Search for the cell housing the specified text and yield its (x, y) center coordinate. 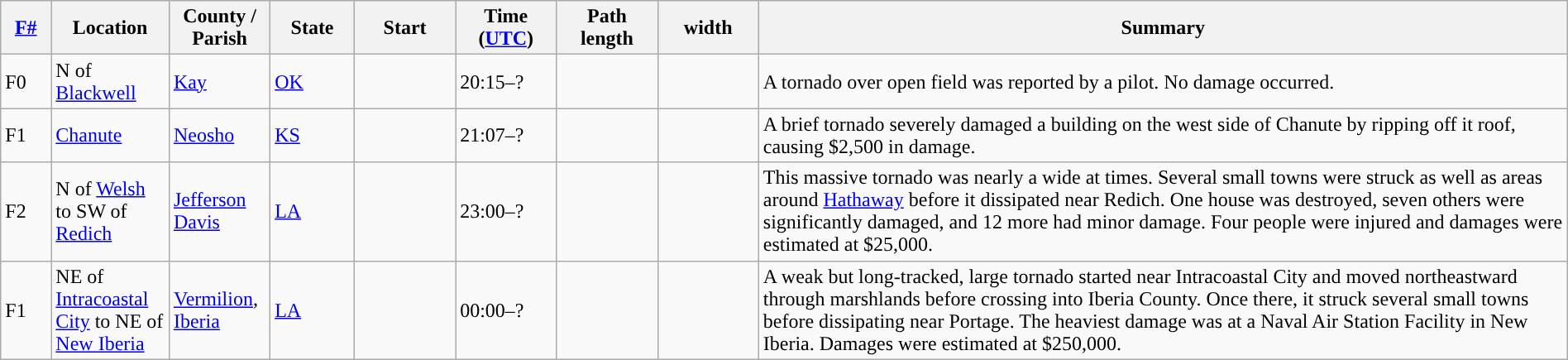
Chanute (111, 136)
21:07–? (506, 136)
A tornado over open field was reported by a pilot. No damage occurred. (1163, 81)
F# (26, 28)
Neosho (219, 136)
Kay (219, 81)
Vermilion, Iberia (219, 310)
KS (313, 136)
Location (111, 28)
NE of Intracoastal City to NE of New Iberia (111, 310)
Start (404, 28)
N of Blackwell (111, 81)
Time (UTC) (506, 28)
A brief tornado severely damaged a building on the west side of Chanute by ripping off it roof, causing $2,500 in damage. (1163, 136)
F2 (26, 212)
N of Welsh to SW of Redich (111, 212)
County / Parish (219, 28)
OK (313, 81)
width (708, 28)
Summary (1163, 28)
State (313, 28)
Jefferson Davis (219, 212)
23:00–? (506, 212)
Path length (607, 28)
00:00–? (506, 310)
20:15–? (506, 81)
F0 (26, 81)
